Return the [x, y] coordinate for the center point of the cell that contains the specified text.  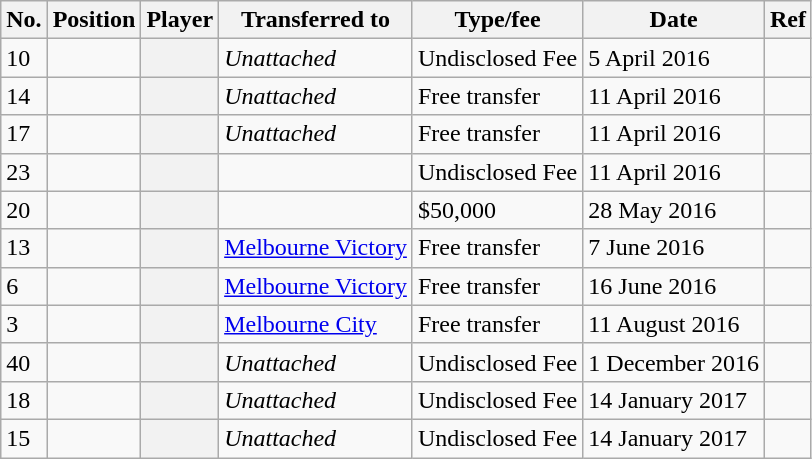
Melbourne City [316, 324]
No. [24, 20]
Player [180, 20]
28 May 2016 [674, 210]
3 [24, 324]
18 [24, 400]
1 December 2016 [674, 362]
Type/fee [497, 20]
17 [24, 134]
Ref [788, 20]
15 [24, 438]
7 June 2016 [674, 248]
Date [674, 20]
20 [24, 210]
13 [24, 248]
40 [24, 362]
6 [24, 286]
5 April 2016 [674, 58]
16 June 2016 [674, 286]
10 [24, 58]
Transferred to [316, 20]
$50,000 [497, 210]
11 August 2016 [674, 324]
14 [24, 96]
Position [94, 20]
23 [24, 172]
